Scan for the cell matching the given text and deliver its [X, Y] coordinate at center. 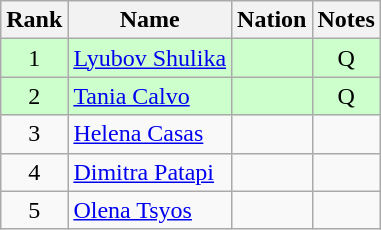
2 [34, 96]
Name [150, 20]
Rank [34, 20]
Olena Tsyos [150, 210]
Lyubov Shulika [150, 58]
3 [34, 134]
Helena Casas [150, 134]
5 [34, 210]
1 [34, 58]
Tania Calvo [150, 96]
Dimitra Patapi [150, 172]
4 [34, 172]
Notes [346, 20]
Nation [272, 20]
